Capture the cell that displays the provided text and extract its [X, Y] central coordinate. 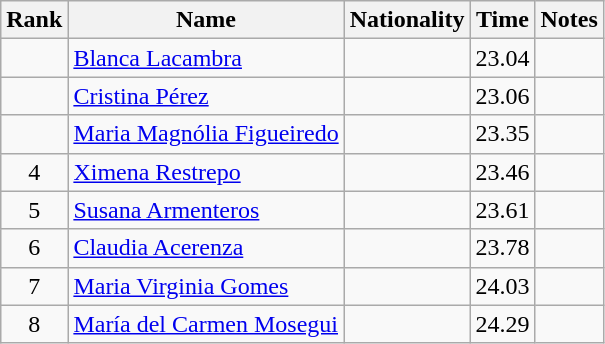
Nationality [407, 20]
23.78 [502, 248]
Maria Magnólia Figueiredo [206, 134]
Time [502, 20]
Cristina Pérez [206, 96]
23.06 [502, 96]
24.03 [502, 286]
23.35 [502, 134]
5 [34, 210]
Notes [569, 20]
María del Carmen Mosegui [206, 324]
23.46 [502, 172]
23.04 [502, 58]
Name [206, 20]
Claudia Acerenza [206, 248]
Ximena Restrepo [206, 172]
6 [34, 248]
Maria Virginia Gomes [206, 286]
Blanca Lacambra [206, 58]
Susana Armenteros [206, 210]
24.29 [502, 324]
4 [34, 172]
23.61 [502, 210]
8 [34, 324]
7 [34, 286]
Rank [34, 20]
